Determine the [X, Y] coordinate at the center of the cell enclosing the given text.  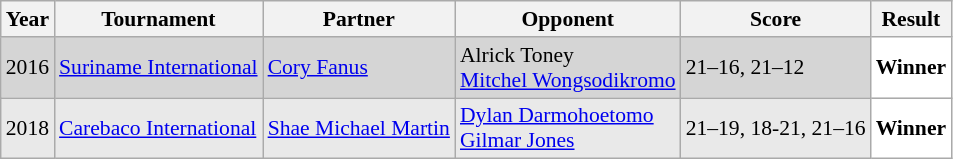
2016 [28, 68]
Year [28, 19]
Result [912, 19]
Dylan Darmohoetomo Gilmar Jones [568, 128]
21–16, 21–12 [776, 68]
21–19, 18-21, 21–16 [776, 128]
Partner [359, 19]
Score [776, 19]
2018 [28, 128]
Tournament [158, 19]
Cory Fanus [359, 68]
Opponent [568, 19]
Shae Michael Martin [359, 128]
Suriname International [158, 68]
Alrick Toney Mitchel Wongsodikromo [568, 68]
Carebaco International [158, 128]
